Output the [X, Y] coordinate of the center of the cell containing the given text.  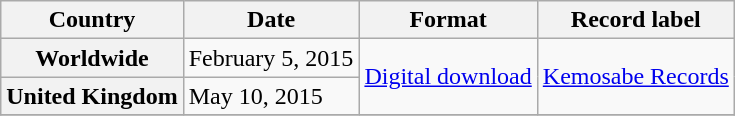
United Kingdom [92, 96]
Format [448, 20]
Digital download [448, 77]
Worldwide [92, 58]
May 10, 2015 [271, 96]
Country [92, 20]
Date [271, 20]
Kemosabe Records [636, 77]
February 5, 2015 [271, 58]
Record label [636, 20]
